Extract the (X, Y) coordinate from the center of the cell holding the provided text.  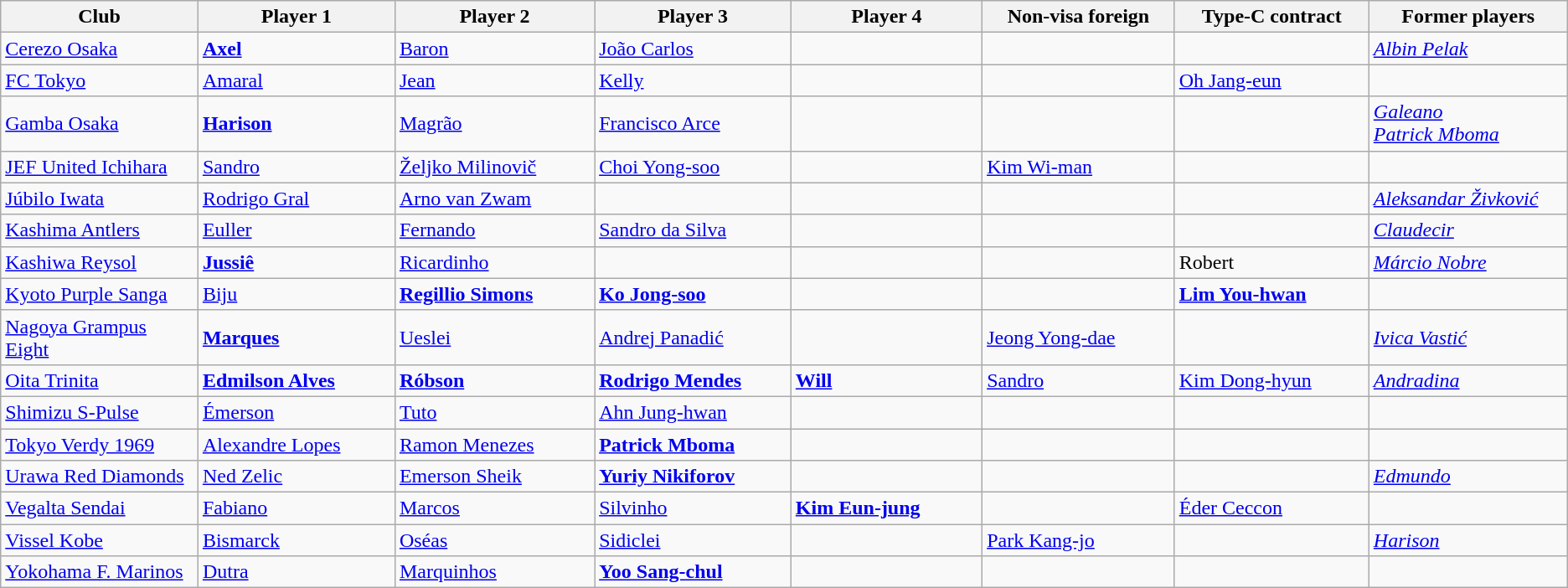
Marques (297, 337)
Player 4 (886, 17)
Emerson Sheik (494, 477)
Regillio Simons (494, 294)
Oh Jang-eun (1271, 80)
Silvinho (694, 508)
Former players (1467, 17)
JEF United Ichihara (100, 167)
Biju (297, 294)
Vegalta Sendai (100, 508)
Jeong Yong-dae (1079, 337)
Kelly (694, 80)
Amaral (297, 80)
Marcos (494, 508)
Tuto (494, 412)
Ivica Vastić (1467, 337)
Player 3 (694, 17)
Cerezo Osaka (100, 49)
Marquinhos (494, 572)
Albin Pelak (1467, 49)
Ueslei (494, 337)
Andrej Panadić (694, 337)
Jean (494, 80)
Kim Eun-jung (886, 508)
Francisco Arce (694, 124)
Ahn Jung-hwan (694, 412)
Edmundo (1467, 477)
Axel (297, 49)
Ricardinho (494, 262)
Sidiclei (694, 540)
Oita Trinita (100, 380)
Oséas (494, 540)
Baron (494, 49)
Andradina (1467, 380)
Claudecir (1467, 230)
Ned Zelic (297, 477)
FC Tokyo (100, 80)
Róbson (494, 380)
Euller (297, 230)
Kyoto Purple Sanga (100, 294)
Arno van Zwam (494, 199)
Will (886, 380)
Park Kang-jo (1079, 540)
Dutra (297, 572)
Choi Yong-soo (694, 167)
Aleksandar Živković (1467, 199)
Type-C contract (1271, 17)
Player 1 (297, 17)
Fernando (494, 230)
Yuriy Nikiforov (694, 477)
Edmilson Alves (297, 380)
Lim You-hwan (1271, 294)
João Carlos (694, 49)
Željko Milinovič (494, 167)
Sandro da Silva (694, 230)
Fabiano (297, 508)
Patrick Mboma (694, 445)
Club (100, 17)
Magrão (494, 124)
Kim Wi-man (1079, 167)
Urawa Red Diamonds (100, 477)
Player 2 (494, 17)
Alexandre Lopes (297, 445)
Galeano Patrick Mboma (1467, 124)
Éder Ceccon (1271, 508)
Émerson (297, 412)
Vissel Kobe (100, 540)
Bismarck (297, 540)
Rodrigo Gral (297, 199)
Kim Dong-hyun (1271, 380)
Márcio Nobre (1467, 262)
Ramon Menezes (494, 445)
Júbilo Iwata (100, 199)
Jussiê (297, 262)
Yokohama F. Marinos (100, 572)
Robert (1271, 262)
Non-visa foreign (1079, 17)
Nagoya Grampus Eight (100, 337)
Gamba Osaka (100, 124)
Kashiwa Reysol (100, 262)
Tokyo Verdy 1969 (100, 445)
Kashima Antlers (100, 230)
Shimizu S-Pulse (100, 412)
Rodrigo Mendes (694, 380)
Ko Jong-soo (694, 294)
Yoo Sang-chul (694, 572)
